Return the (x, y) coordinate for the center point of the cell that contains the specified text.  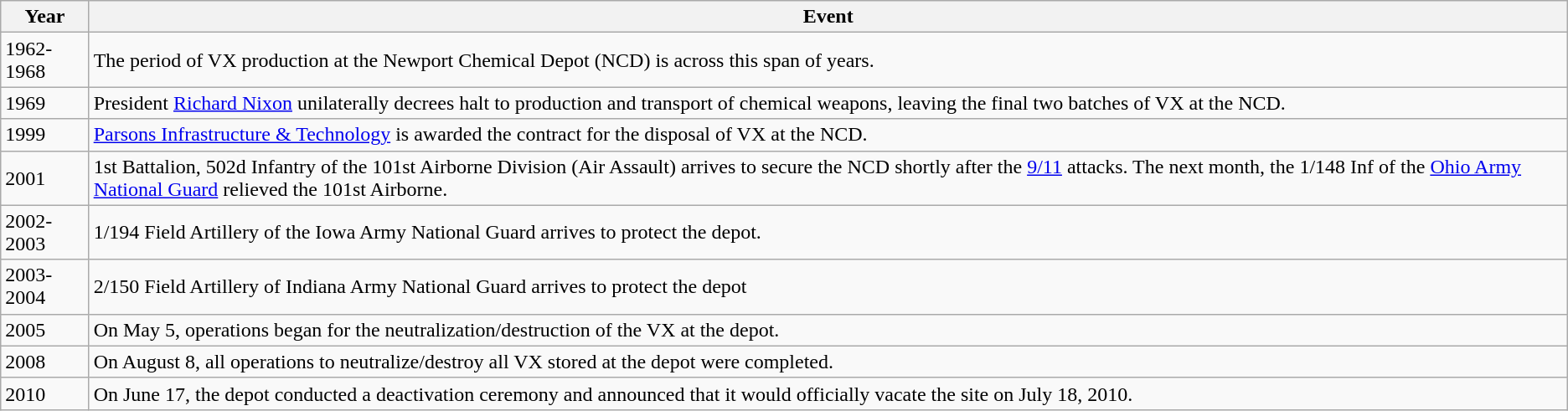
The period of VX production at the Newport Chemical Depot (NCD) is across this span of years. (828, 60)
2/150 Field Artillery of Indiana Army National Guard arrives to protect the depot (828, 286)
Year (45, 17)
2002-2003 (45, 233)
On May 5, operations began for the neutralization/destruction of the VX at the depot. (828, 330)
Event (828, 17)
1/194 Field Artillery of the Iowa Army National Guard arrives to protect the depot. (828, 233)
Parsons Infrastructure & Technology is awarded the contract for the disposal of VX at the NCD. (828, 135)
On June 17, the depot conducted a deactivation ceremony and announced that it would officially vacate the site on July 18, 2010. (828, 393)
On August 8, all operations to neutralize/destroy all VX stored at the depot were completed. (828, 362)
1999 (45, 135)
2008 (45, 362)
2001 (45, 177)
1962-1968 (45, 60)
President Richard Nixon unilaterally decrees halt to production and transport of chemical weapons, leaving the final two batches of VX at the NCD. (828, 103)
2010 (45, 393)
2003-2004 (45, 286)
1969 (45, 103)
2005 (45, 330)
